Locate the cell with the specified text and output its (X, Y) center coordinate. 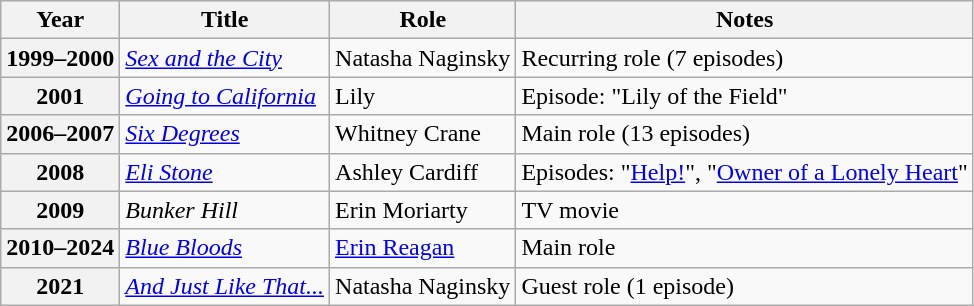
Eli Stone (225, 172)
Blue Bloods (225, 248)
2021 (60, 286)
Erin Reagan (423, 248)
Bunker Hill (225, 210)
Notes (744, 20)
Six Degrees (225, 134)
Lily (423, 96)
2006–2007 (60, 134)
Episodes: "Help!", "Owner of a Lonely Heart" (744, 172)
And Just Like That... (225, 286)
Main role (13 episodes) (744, 134)
Year (60, 20)
Erin Moriarty (423, 210)
Going to California (225, 96)
2009 (60, 210)
Whitney Crane (423, 134)
Role (423, 20)
Ashley Cardiff (423, 172)
Recurring role (7 episodes) (744, 58)
TV movie (744, 210)
Title (225, 20)
2010–2024 (60, 248)
Main role (744, 248)
2008 (60, 172)
1999–2000 (60, 58)
Sex and the City (225, 58)
Guest role (1 episode) (744, 286)
2001 (60, 96)
Episode: "Lily of the Field" (744, 96)
